Scan for the cell matching the given text and deliver its (x, y) coordinate at center. 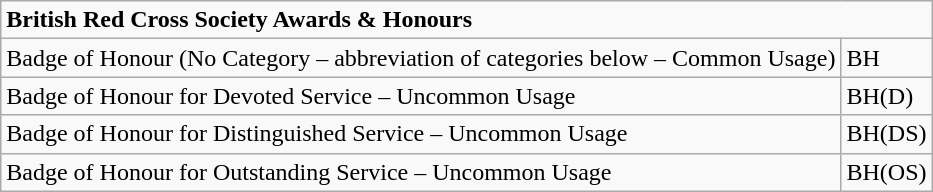
British Red Cross Society Awards & Honours (466, 20)
Badge of Honour (No Category – abbreviation of categories below – Common Usage) (421, 58)
Badge of Honour for Distinguished Service – Uncommon Usage (421, 134)
Badge of Honour for Devoted Service – Uncommon Usage (421, 96)
Badge of Honour for Outstanding Service – Uncommon Usage (421, 172)
BH(OS) (886, 172)
BH(D) (886, 96)
BH(DS) (886, 134)
BH (886, 58)
